Return (x, y) of the center of cell containing provided text 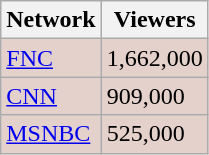
Viewers (154, 20)
909,000 (154, 96)
FNC (51, 58)
Network (51, 20)
1,662,000 (154, 58)
525,000 (154, 134)
MSNBC (51, 134)
CNN (51, 96)
